Detect which cell encompasses the target text, then output its [X, Y] center coordinate. 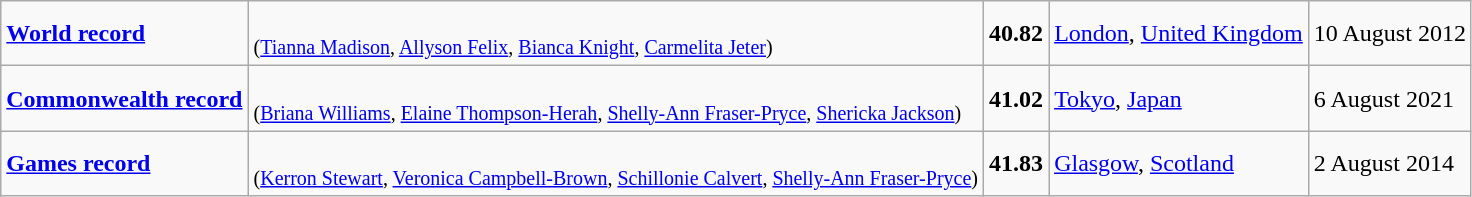
41.83 [1016, 164]
(Kerron Stewart, Veronica Campbell-Brown, Schillonie Calvert, Shelly-Ann Fraser-Pryce) [616, 164]
41.02 [1016, 98]
Glasgow, Scotland [1179, 164]
London, United Kingdom [1179, 34]
Games record [124, 164]
(Tianna Madison, Allyson Felix, Bianca Knight, Carmelita Jeter) [616, 34]
(Briana Williams, Elaine Thompson-Herah, Shelly-Ann Fraser-Pryce, Shericka Jackson) [616, 98]
2 August 2014 [1390, 164]
World record [124, 34]
Commonwealth record [124, 98]
40.82 [1016, 34]
10 August 2012 [1390, 34]
6 August 2021 [1390, 98]
Tokyo, Japan [1179, 98]
